Return the (X, Y) coordinate for the center point of the cell that contains the specified text.  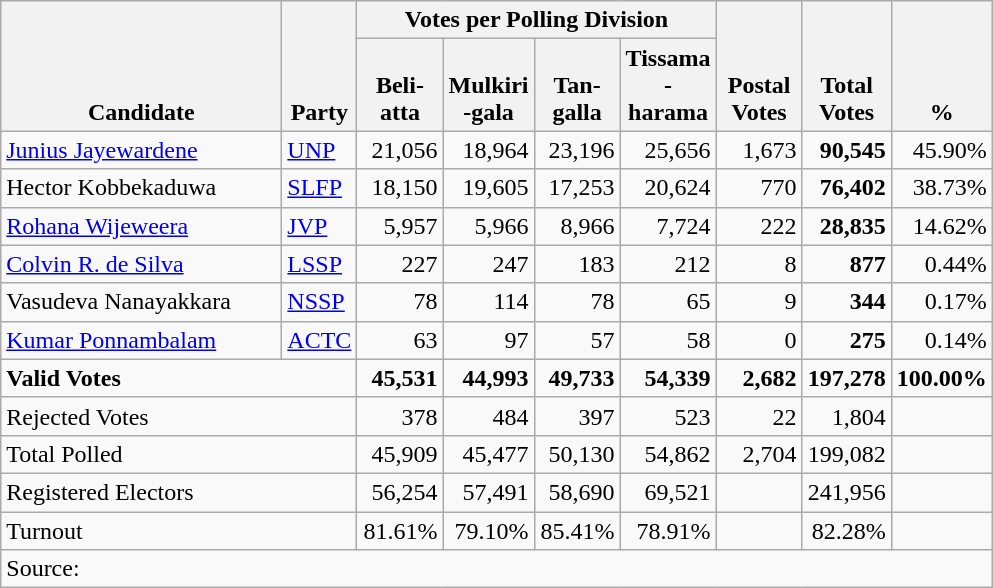
81.61% (400, 531)
Beli-atta (400, 85)
100.00% (942, 378)
8,966 (577, 226)
1,804 (846, 416)
45,909 (400, 454)
2,682 (759, 378)
0.17% (942, 302)
49,733 (577, 378)
22 (759, 416)
21,056 (400, 150)
1,673 (759, 150)
Mulkiri-gala (488, 85)
484 (488, 416)
ACTC (320, 340)
45,477 (488, 454)
212 (668, 264)
Source: (497, 569)
18,964 (488, 150)
% (942, 66)
76,402 (846, 188)
Valid Votes (179, 378)
8 (759, 264)
97 (488, 340)
Votes per Polling Division (536, 20)
58 (668, 340)
56,254 (400, 492)
Tan-galla (577, 85)
UNP (320, 150)
NSSP (320, 302)
45.90% (942, 150)
50,130 (577, 454)
0.44% (942, 264)
199,082 (846, 454)
17,253 (577, 188)
241,956 (846, 492)
0 (759, 340)
65 (668, 302)
114 (488, 302)
275 (846, 340)
25,656 (668, 150)
9 (759, 302)
78.91% (668, 531)
45,531 (400, 378)
2,704 (759, 454)
5,966 (488, 226)
227 (400, 264)
79.10% (488, 531)
0.14% (942, 340)
14.62% (942, 226)
SLFP (320, 188)
Rohana Wijeweera (142, 226)
Vasudeva Nanayakkara (142, 302)
23,196 (577, 150)
523 (668, 416)
28,835 (846, 226)
378 (400, 416)
PostalVotes (759, 66)
85.41% (577, 531)
LSSP (320, 264)
38.73% (942, 188)
82.28% (846, 531)
197,278 (846, 378)
57 (577, 340)
69,521 (668, 492)
90,545 (846, 150)
54,339 (668, 378)
Hector Kobbekaduwa (142, 188)
397 (577, 416)
57,491 (488, 492)
5,957 (400, 226)
58,690 (577, 492)
770 (759, 188)
JVP (320, 226)
7,724 (668, 226)
63 (400, 340)
Tissama-harama (668, 85)
Colvin R. de Silva (142, 264)
Turnout (179, 531)
18,150 (400, 188)
183 (577, 264)
Party (320, 66)
54,862 (668, 454)
877 (846, 264)
222 (759, 226)
Total Polled (179, 454)
Junius Jayewardene (142, 150)
Candidate (142, 66)
44,993 (488, 378)
Total Votes (846, 66)
Rejected Votes (179, 416)
Kumar Ponnambalam (142, 340)
19,605 (488, 188)
344 (846, 302)
20,624 (668, 188)
247 (488, 264)
Registered Electors (179, 492)
